Find where the given text appears and provide that cell's center as (X, Y) coordinate. 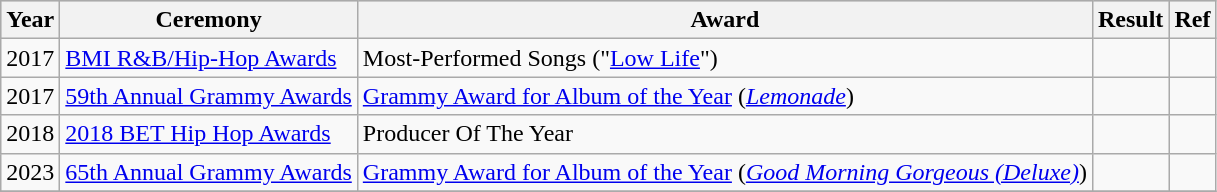
Producer Of The Year (724, 134)
Result (1130, 20)
2018 BET Hip Hop Awards (208, 134)
Year (30, 20)
Award (724, 20)
Grammy Award for Album of the Year (Good Morning Gorgeous (Deluxe)) (724, 172)
Ceremony (208, 20)
59th Annual Grammy Awards (208, 96)
65th Annual Grammy Awards (208, 172)
Grammy Award for Album of the Year (Lemonade) (724, 96)
2018 (30, 134)
Ref (1192, 20)
Most-Performed Songs ("Low Life") (724, 58)
2023 (30, 172)
BMI R&B/Hip-Hop Awards (208, 58)
